Locate the cell with the specified text and output its (X, Y) center coordinate. 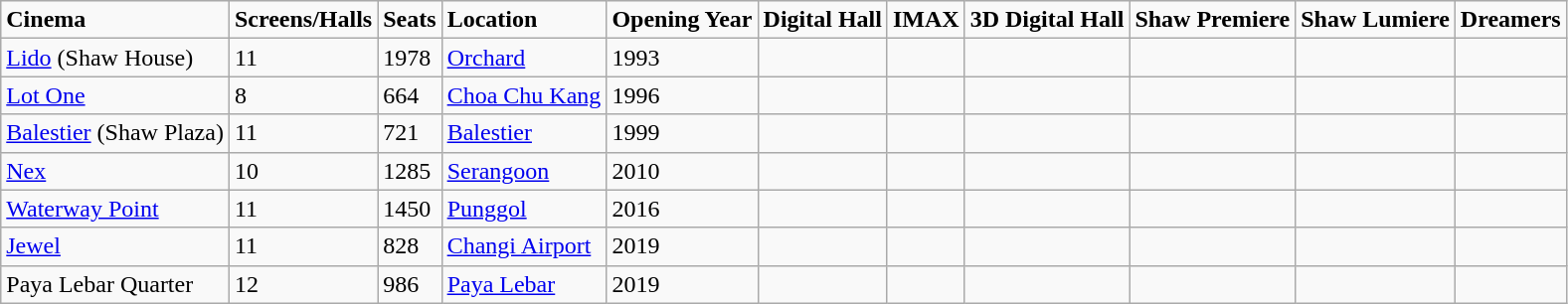
Shaw Premiere (1213, 20)
Serangoon (524, 171)
986 (410, 284)
Orchard (524, 58)
Choa Chu Kang (524, 95)
1978 (410, 58)
Shaw Lumiere (1376, 20)
1993 (682, 58)
Digital Hall (822, 20)
1996 (682, 95)
3D Digital Hall (1047, 20)
10 (302, 171)
Screens/Halls (302, 20)
Jewel (115, 246)
721 (410, 133)
IMAX (926, 20)
1450 (410, 209)
Lido (Shaw House) (115, 58)
1285 (410, 171)
Nex (115, 171)
2016 (682, 209)
664 (410, 95)
Paya Lebar Quarter (115, 284)
1999 (682, 133)
Paya Lebar (524, 284)
Balestier (524, 133)
Cinema (115, 20)
828 (410, 246)
Balestier (Shaw Plaza) (115, 133)
Changi Airport (524, 246)
Waterway Point (115, 209)
Dreamers (1510, 20)
8 (302, 95)
Punggol (524, 209)
Seats (410, 20)
12 (302, 284)
Opening Year (682, 20)
Lot One (115, 95)
2010 (682, 171)
Location (524, 20)
